Extract the [x, y] coordinate from the center of the cell holding the provided text.  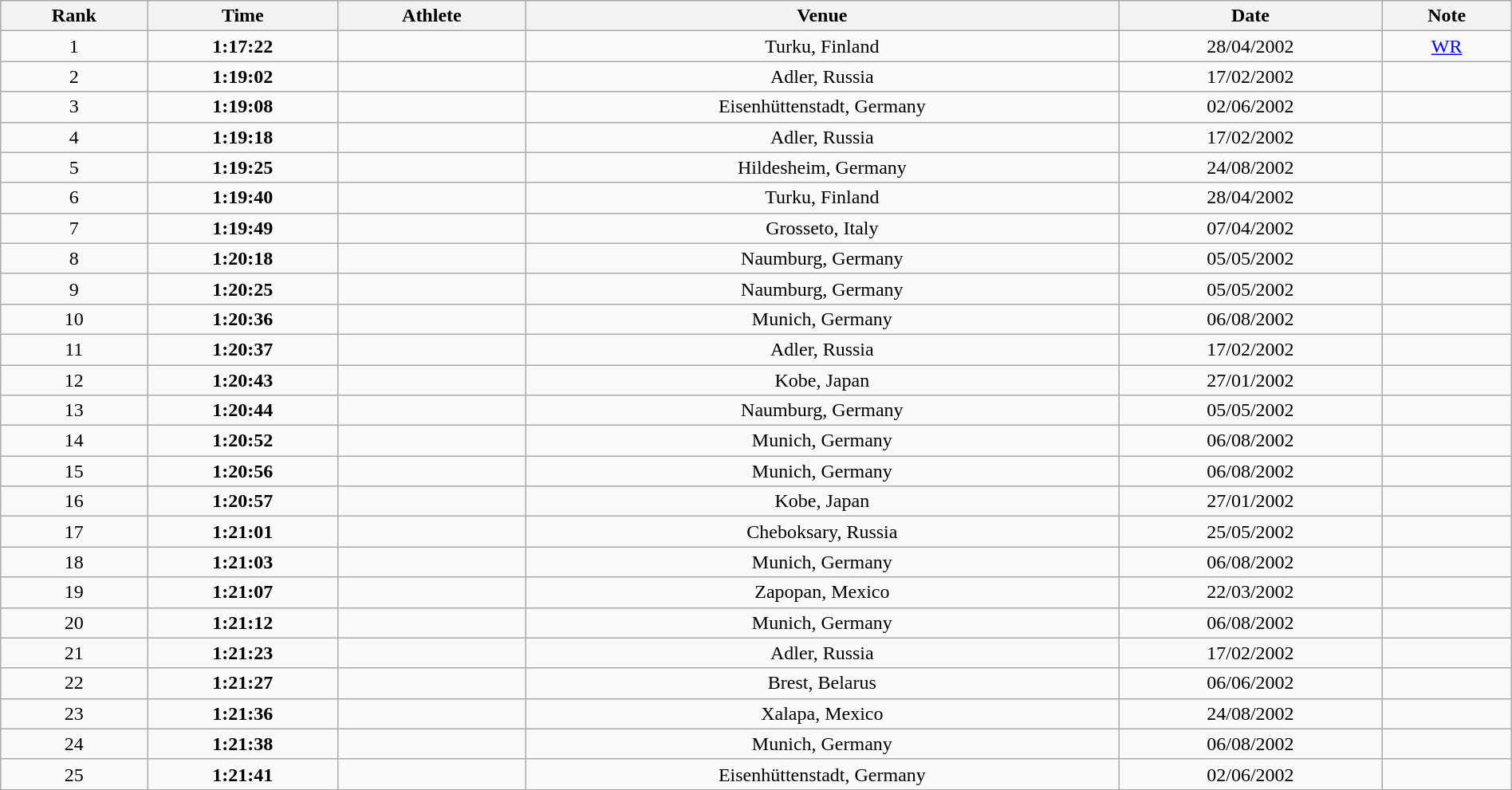
Cheboksary, Russia [822, 532]
13 [74, 411]
9 [74, 289]
06/06/2002 [1250, 683]
22 [74, 683]
Time [242, 16]
1:21:36 [242, 713]
1:21:12 [242, 623]
1:21:01 [242, 532]
1:20:36 [242, 319]
1:20:18 [242, 258]
15 [74, 471]
1:20:37 [242, 349]
1:17:22 [242, 46]
Note [1447, 16]
17 [74, 532]
Zapopan, Mexico [822, 592]
2 [74, 77]
1:21:41 [242, 774]
3 [74, 107]
25 [74, 774]
Athlete [432, 16]
1:20:52 [242, 441]
Hildesheim, Germany [822, 167]
Date [1250, 16]
Grosseto, Italy [822, 228]
1:19:18 [242, 137]
24 [74, 744]
1:21:23 [242, 653]
WR [1447, 46]
23 [74, 713]
1:20:57 [242, 501]
4 [74, 137]
20 [74, 623]
1:21:07 [242, 592]
Venue [822, 16]
8 [74, 258]
1:20:56 [242, 471]
1:21:27 [242, 683]
07/04/2002 [1250, 228]
7 [74, 228]
1 [74, 46]
6 [74, 198]
1:21:03 [242, 562]
14 [74, 441]
1:20:43 [242, 380]
16 [74, 501]
19 [74, 592]
1:19:02 [242, 77]
1:19:25 [242, 167]
12 [74, 380]
1:19:08 [242, 107]
22/03/2002 [1250, 592]
11 [74, 349]
Rank [74, 16]
21 [74, 653]
Xalapa, Mexico [822, 713]
1:19:49 [242, 228]
10 [74, 319]
1:19:40 [242, 198]
1:20:44 [242, 411]
18 [74, 562]
Brest, Belarus [822, 683]
5 [74, 167]
25/05/2002 [1250, 532]
1:21:38 [242, 744]
1:20:25 [242, 289]
